Return (x, y) of the center of cell containing provided text 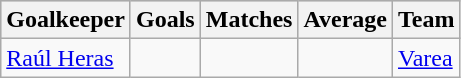
Team (426, 20)
Varea (426, 58)
Goals (165, 20)
Average (346, 20)
Raúl Heras (66, 58)
Matches (249, 20)
Goalkeeper (66, 20)
